Pinpoint the cell where the given text exists, returning its [x, y] midpoint coordinate. 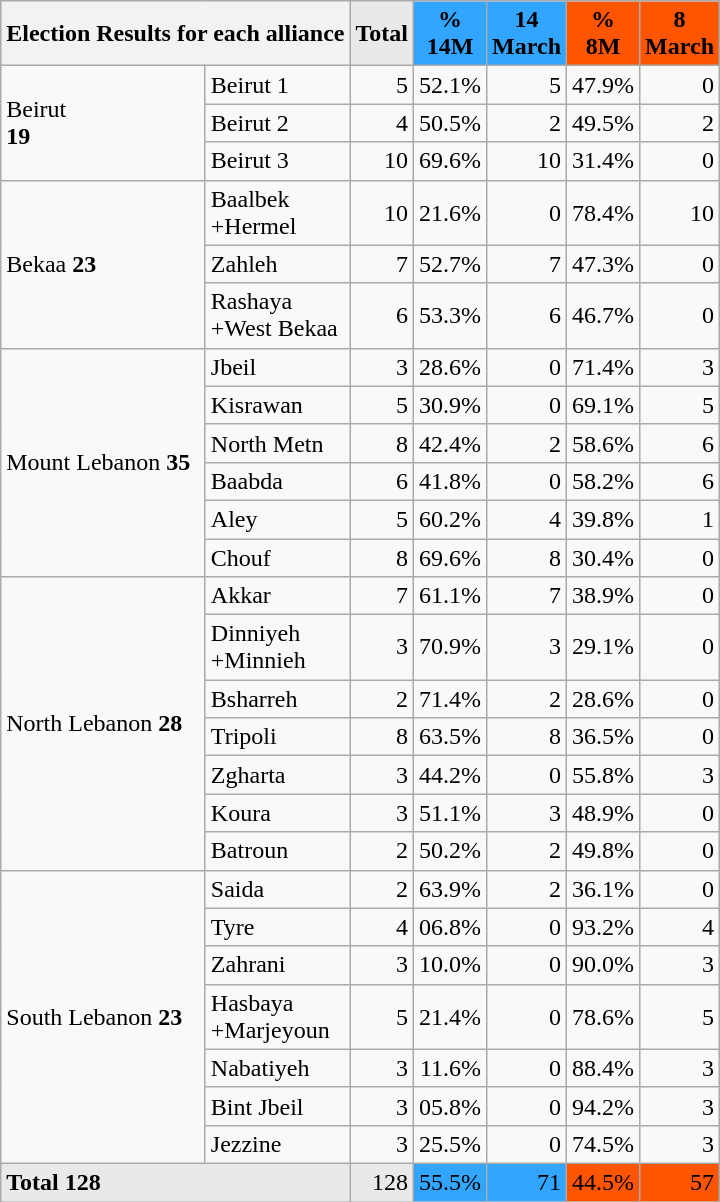
90.0% [604, 965]
36.1% [604, 889]
71 [527, 1182]
Tripoli [278, 737]
29.1% [604, 648]
63.9% [450, 889]
55.8% [604, 775]
58.6% [604, 443]
21.4% [450, 1016]
Beirut 1 [278, 85]
44.5% [604, 1182]
Kisrawan [278, 405]
94.2% [604, 1106]
Zahrani [278, 965]
52.7% [450, 264]
53.3% [450, 316]
Koura [278, 813]
Beirut 2 [278, 123]
Hasbaya+Marjeyoun [278, 1016]
North Lebanon 28 [104, 724]
61.1% [450, 596]
% 8M [604, 34]
Zahleh [278, 264]
55.5% [450, 1182]
78.6% [604, 1016]
Dinniyeh+Minnieh [278, 648]
Total 128 [176, 1182]
Batroun [278, 851]
Beirut19 [104, 123]
50.5% [450, 123]
06.8% [450, 927]
38.9% [604, 596]
88.4% [604, 1068]
05.8% [450, 1106]
Jezzine [278, 1144]
North Metn [278, 443]
South Lebanon 23 [104, 1016]
39.8% [604, 519]
10.0% [450, 965]
14 March [527, 34]
Zgharta [278, 775]
57 [680, 1182]
Mount Lebanon 35 [104, 462]
47.3% [604, 264]
8 March [680, 34]
Chouf [278, 557]
Akkar [278, 596]
Baalbek+Hermel [278, 212]
69.1% [604, 405]
128 [382, 1182]
46.7% [604, 316]
48.9% [604, 813]
Baabda [278, 481]
49.8% [604, 851]
Bint Jbeil [278, 1106]
36.5% [604, 737]
30.4% [604, 557]
Aley [278, 519]
47.9% [604, 85]
60.2% [450, 519]
50.2% [450, 851]
Jbeil [278, 367]
21.6% [450, 212]
52.1% [450, 85]
31.4% [604, 161]
30.9% [450, 405]
49.5% [604, 123]
Tyre [278, 927]
63.5% [450, 737]
93.2% [604, 927]
Election Results for each alliance [176, 34]
74.5% [604, 1144]
51.1% [450, 813]
Total [382, 34]
58.2% [604, 481]
11.6% [450, 1068]
44.2% [450, 775]
Rashaya+West Bekaa [278, 316]
42.4% [450, 443]
25.5% [450, 1144]
1 [680, 519]
Bsharreh [278, 699]
41.8% [450, 481]
Beirut 3 [278, 161]
% 14M [450, 34]
Saida [278, 889]
Nabatiyeh [278, 1068]
Bekaa 23 [104, 264]
70.9% [450, 648]
78.4% [604, 212]
